Output the (x, y) coordinate of the center of the cell containing the given text.  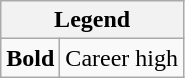
Bold (30, 58)
Legend (92, 20)
Career high (122, 58)
